Return the [X, Y] coordinate for the center point of the cell that contains the specified text.  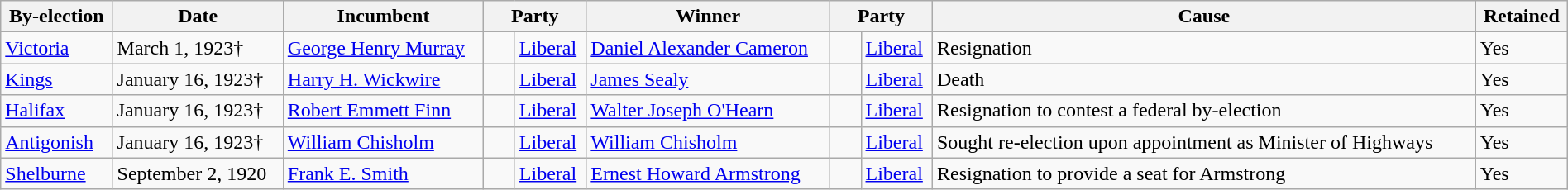
Sought re-election upon appointment as Minister of Highways [1204, 142]
Resignation [1204, 48]
September 2, 1920 [198, 173]
Retained [1522, 17]
Victoria [56, 48]
Date [198, 17]
Cause [1204, 17]
Harry H. Wickwire [383, 79]
Incumbent [383, 17]
Kings [56, 79]
March 1, 1923† [198, 48]
Ernest Howard Armstrong [708, 173]
Robert Emmett Finn [383, 111]
Resignation to provide a seat for Armstrong [1204, 173]
By-election [56, 17]
George Henry Murray [383, 48]
Death [1204, 79]
Antigonish [56, 142]
Winner [708, 17]
Resignation to contest a federal by-election [1204, 111]
James Sealy [708, 79]
Halifax [56, 111]
Shelburne [56, 173]
Daniel Alexander Cameron [708, 48]
Walter Joseph O'Hearn [708, 111]
Frank E. Smith [383, 173]
